Return (x, y) of the center of cell containing provided text 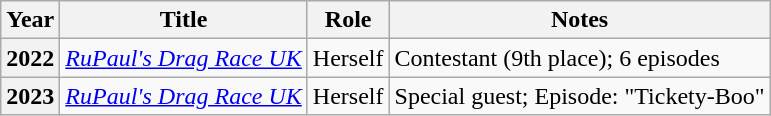
Role (348, 20)
Title (184, 20)
2023 (30, 96)
Special guest; Episode: "Tickety-Boo" (580, 96)
2022 (30, 58)
Notes (580, 20)
Contestant (9th place); 6 episodes (580, 58)
Year (30, 20)
